Pinpoint the cell where the given text exists, returning its (X, Y) midpoint coordinate. 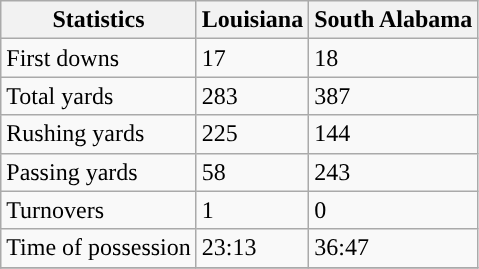
Statistics (99, 20)
First downs (99, 58)
243 (394, 172)
225 (252, 134)
1 (252, 210)
36:47 (394, 248)
17 (252, 58)
Rushing yards (99, 134)
Louisiana (252, 20)
283 (252, 96)
South Alabama (394, 20)
58 (252, 172)
Time of possession (99, 248)
Passing yards (99, 172)
Turnovers (99, 210)
0 (394, 210)
Total yards (99, 96)
18 (394, 58)
387 (394, 96)
23:13 (252, 248)
144 (394, 134)
